Extract the [x, y] coordinate from the center of the cell holding the provided text.  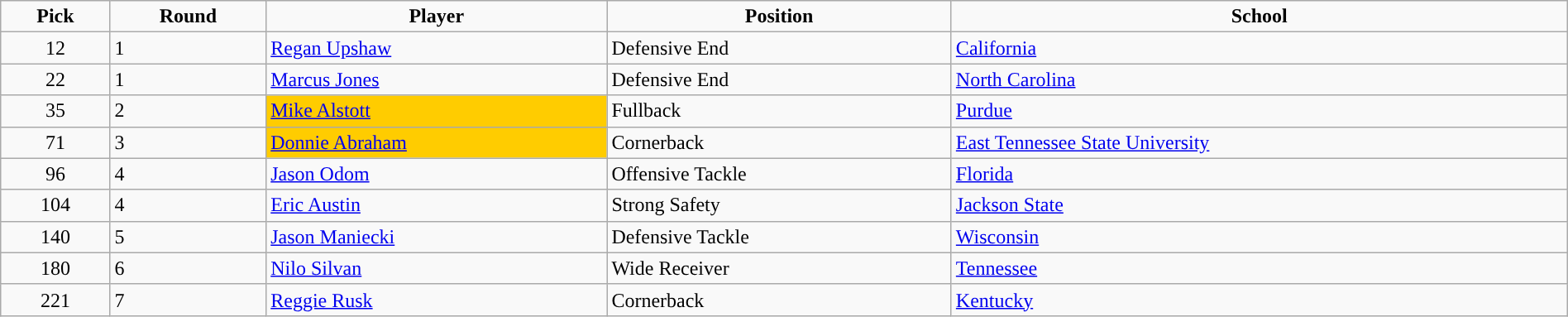
6 [189, 268]
Purdue [1259, 111]
Pick [55, 17]
96 [55, 174]
Strong Safety [779, 205]
East Tennessee State University [1259, 142]
Jackson State [1259, 205]
Offensive Tackle [779, 174]
35 [55, 111]
Donnie Abraham [437, 142]
Nilo Silvan [437, 268]
5 [189, 237]
School [1259, 17]
2 [189, 111]
Player [437, 17]
7 [189, 300]
Mike Alstott [437, 111]
22 [55, 79]
3 [189, 142]
Reggie Rusk [437, 300]
Eric Austin [437, 205]
Wisconsin [1259, 237]
Position [779, 17]
71 [55, 142]
Round [189, 17]
Defensive Tackle [779, 237]
Fullback [779, 111]
Tennessee [1259, 268]
Wide Receiver [779, 268]
Jason Odom [437, 174]
Kentucky [1259, 300]
180 [55, 268]
Florida [1259, 174]
California [1259, 48]
104 [55, 205]
Marcus Jones [437, 79]
12 [55, 48]
Jason Maniecki [437, 237]
North Carolina [1259, 79]
140 [55, 237]
221 [55, 300]
Regan Upshaw [437, 48]
